Pinpoint the cell where the given text exists, returning its (X, Y) midpoint coordinate. 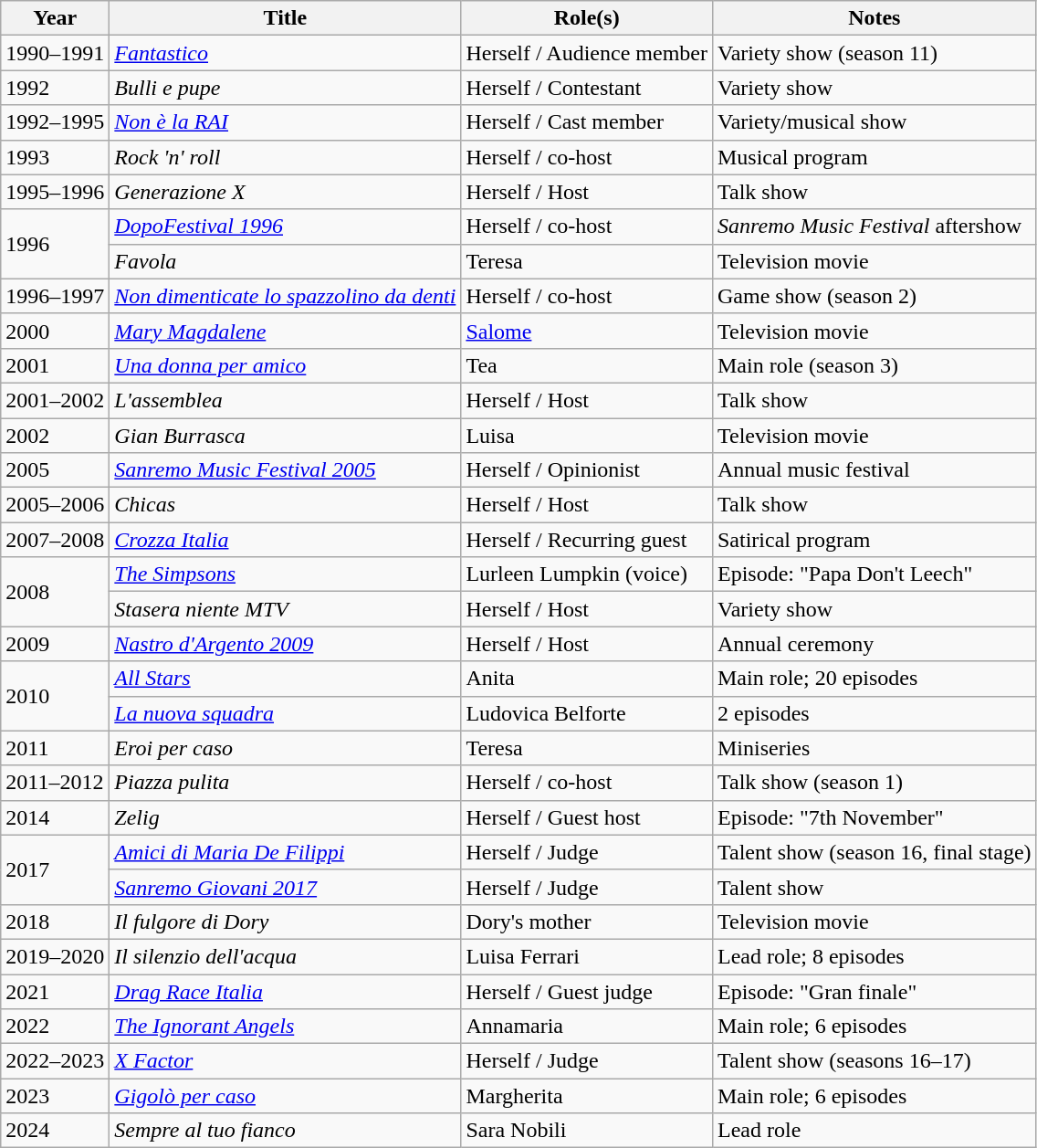
Piazza pulita (285, 783)
2017 (55, 869)
Il silenzio dell'acqua (285, 956)
The Ignorant Angels (285, 1027)
2022 (55, 1027)
2001–2002 (55, 400)
Zelig (285, 817)
Sempre al tuo fianco (285, 1131)
Title (285, 18)
2011 (55, 748)
Tea (587, 365)
2018 (55, 922)
1992–1995 (55, 122)
Margherita (587, 1096)
Drag Race Italia (285, 991)
2021 (55, 991)
Eroi per caso (285, 748)
Bulli e pupe (285, 88)
1995–1996 (55, 192)
1996 (55, 244)
Luisa Ferrari (587, 956)
2019–2020 (55, 956)
All Stars (285, 679)
1996–1997 (55, 296)
Herself / Opinionist (587, 470)
Episode: "Gran finale" (875, 991)
Sara Nobili (587, 1131)
Musical program (875, 157)
Variety show (season 11) (875, 53)
Herself / Cast member (587, 122)
Salome (587, 331)
Lead role; 8 episodes (875, 956)
Talent show (season 16, final stage) (875, 852)
Main role; 20 episodes (875, 679)
Annual music festival (875, 470)
Non dimenticate lo spazzolino da denti (285, 296)
2005–2006 (55, 505)
Annamaria (587, 1027)
Episode: "7th November" (875, 817)
Game show (season 2) (875, 296)
2 episodes (875, 713)
Herself / Contestant (587, 88)
1992 (55, 88)
Annual ceremony (875, 644)
Variety/musical show (875, 122)
Episode: "Papa Don't Leech" (875, 574)
Stasera niente MTV (285, 609)
2001 (55, 365)
Generazione X (285, 192)
Herself / Recurring guest (587, 540)
Nastro d'Argento 2009 (285, 644)
2014 (55, 817)
2002 (55, 436)
La nuova squadra (285, 713)
Anita (587, 679)
Chicas (285, 505)
Una donna per amico (285, 365)
Miniseries (875, 748)
Crozza Italia (285, 540)
Year (55, 18)
2022–2023 (55, 1061)
Dory's mother (587, 922)
Fantastico (285, 53)
Gian Burrasca (285, 436)
Ludovica Belforte (587, 713)
2023 (55, 1096)
1993 (55, 157)
Talent show (875, 887)
Sanremo Giovani 2017 (285, 887)
2005 (55, 470)
L'assemblea (285, 400)
1990–1991 (55, 53)
Satirical program (875, 540)
Favola (285, 261)
2024 (55, 1131)
Gigolò per caso (285, 1096)
Notes (875, 18)
Luisa (587, 436)
Talk show (season 1) (875, 783)
2000 (55, 331)
Sanremo Music Festival 2005 (285, 470)
Lurleen Lumpkin (voice) (587, 574)
Herself / Guest judge (587, 991)
Herself / Guest host (587, 817)
Rock 'n' roll (285, 157)
Sanremo Music Festival aftershow (875, 226)
2007–2008 (55, 540)
Amici di Maria De Filippi (285, 852)
Il fulgore di Dory (285, 922)
Talent show (seasons 16–17) (875, 1061)
Herself / Audience member (587, 53)
2009 (55, 644)
Main role (season 3) (875, 365)
2010 (55, 696)
The Simpsons (285, 574)
Mary Magdalene (285, 331)
Non è la RAI (285, 122)
2008 (55, 592)
X Factor (285, 1061)
Role(s) (587, 18)
DopoFestival 1996 (285, 226)
Lead role (875, 1131)
2011–2012 (55, 783)
